Extract the [x, y] coordinate from the center of the cell holding the provided text.  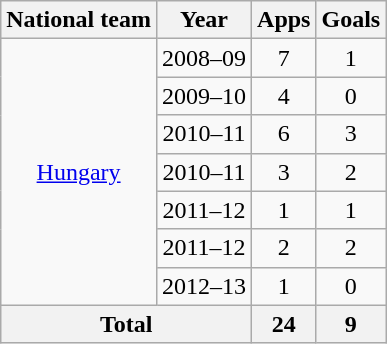
6 [284, 134]
National team [79, 20]
4 [284, 96]
24 [284, 324]
7 [284, 58]
Year [204, 20]
2009–10 [204, 96]
2012–13 [204, 286]
Hungary [79, 172]
Apps [284, 20]
Total [126, 324]
2008–09 [204, 58]
9 [351, 324]
Goals [351, 20]
